For the text-containing cell, return its midpoint in (x, y) coordinate format. 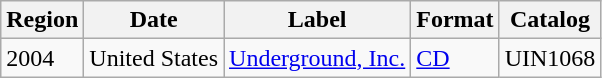
United States (154, 58)
Format (455, 20)
Catalog (550, 20)
UIN1068 (550, 58)
Region (42, 20)
Underground, Inc. (318, 58)
2004 (42, 58)
Date (154, 20)
Label (318, 20)
CD (455, 58)
